Pinpoint the cell where the given text exists, returning its [x, y] midpoint coordinate. 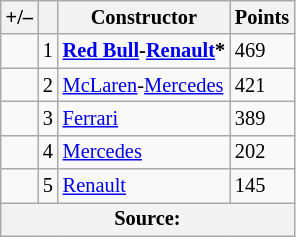
Ferrari [144, 118]
Renault [144, 186]
McLaren-Mercedes [144, 85]
421 [262, 85]
Constructor [144, 17]
2 [48, 85]
Source: [148, 219]
3 [48, 118]
Red Bull-Renault* [144, 51]
389 [262, 118]
+/– [20, 17]
4 [48, 152]
Mercedes [144, 152]
469 [262, 51]
145 [262, 186]
202 [262, 152]
5 [48, 186]
Points [262, 17]
1 [48, 51]
